For the text-containing cell, return its midpoint in [x, y] coordinate format. 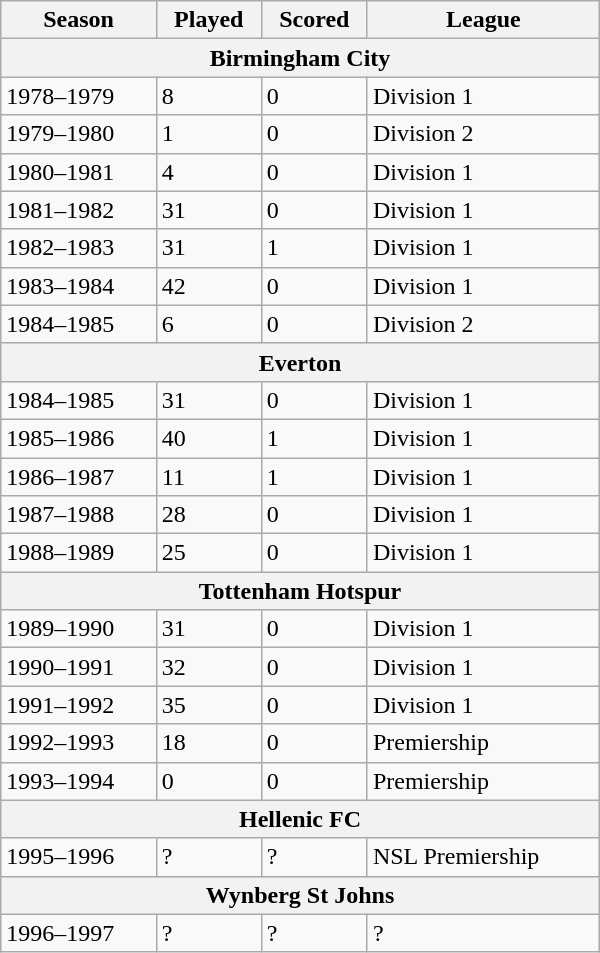
1981–1982 [79, 210]
1992–1993 [79, 743]
1980–1981 [79, 172]
1995–1996 [79, 857]
32 [208, 667]
25 [208, 553]
18 [208, 743]
35 [208, 705]
Everton [300, 362]
1982–1983 [79, 248]
42 [208, 286]
1990–1991 [79, 667]
28 [208, 515]
Season [79, 20]
1993–1994 [79, 781]
Tottenham Hotspur [300, 591]
1986–1987 [79, 477]
1978–1979 [79, 96]
Wynberg St Johns [300, 895]
8 [208, 96]
1987–1988 [79, 515]
Hellenic FC [300, 819]
40 [208, 438]
4 [208, 172]
6 [208, 324]
Scored [314, 20]
1988–1989 [79, 553]
NSL Premiership [483, 857]
1979–1980 [79, 134]
1983–1984 [79, 286]
1985–1986 [79, 438]
Played [208, 20]
1989–1990 [79, 629]
Birmingham City [300, 58]
11 [208, 477]
League [483, 20]
1996–1997 [79, 933]
1991–1992 [79, 705]
